Provide the (x, y) coordinate of the cell's center where the given text is located.  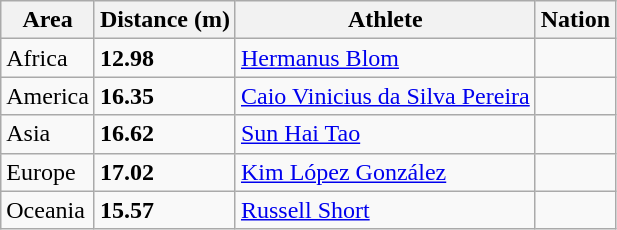
Africa (48, 58)
Russell Short (385, 210)
Nation (575, 20)
Kim López González (385, 172)
Hermanus Blom (385, 58)
15.57 (164, 210)
America (48, 96)
Distance (m) (164, 20)
Asia (48, 134)
Athlete (385, 20)
12.98 (164, 58)
Europe (48, 172)
Sun Hai Tao (385, 134)
16.35 (164, 96)
Area (48, 20)
Oceania (48, 210)
17.02 (164, 172)
Caio Vinicius da Silva Pereira (385, 96)
16.62 (164, 134)
